Return [x, y] of the center of cell containing provided text 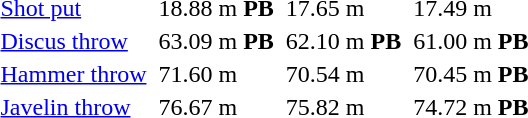
62.10 m PB [343, 41]
70.54 m [343, 74]
63.09 m PB [216, 41]
71.60 m [216, 74]
